Pinpoint the cell where the given text exists, returning its (X, Y) midpoint coordinate. 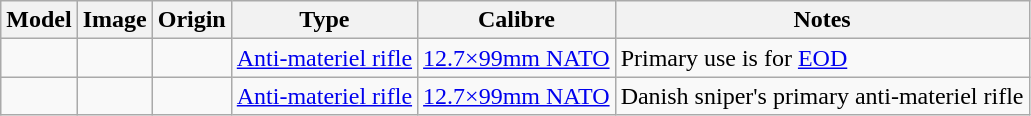
Model (39, 20)
Primary use is for EOD (822, 58)
Calibre (517, 20)
Origin (192, 20)
Type (324, 20)
Notes (822, 20)
Image (114, 20)
Danish sniper's primary anti-materiel rifle (822, 96)
